From the cell containing the given text, extract its center point as [X, Y] coordinate. 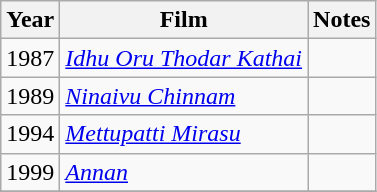
Mettupatti Mirasu [184, 134]
Idhu Oru Thodar Kathai [184, 58]
Notes [342, 20]
Ninaivu Chinnam [184, 96]
1999 [30, 172]
1994 [30, 134]
Year [30, 20]
1989 [30, 96]
1987 [30, 58]
Film [184, 20]
Annan [184, 172]
